Find where the given text appears and provide that cell's center as (X, Y) coordinate. 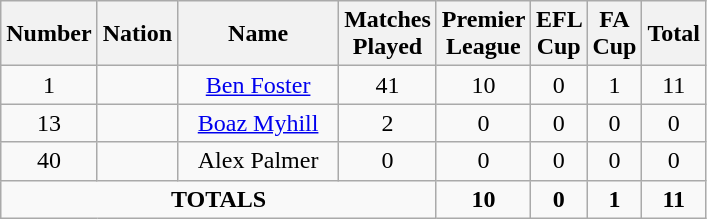
MatchesPlayed (388, 34)
41 (388, 85)
Name (258, 34)
EFL Cup (558, 34)
2 (388, 123)
13 (49, 123)
Number (49, 34)
Boaz Myhill (258, 123)
TOTALS (219, 199)
FA Cup (614, 34)
Total (674, 34)
Premier League (483, 34)
40 (49, 161)
Ben Foster (258, 85)
Nation (137, 34)
Alex Palmer (258, 161)
